Return (x, y) of the center of cell containing provided text 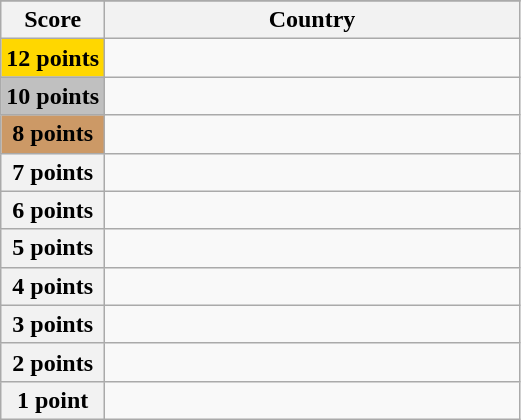
5 points (53, 248)
6 points (53, 210)
12 points (53, 58)
3 points (53, 324)
7 points (53, 172)
2 points (53, 362)
4 points (53, 286)
10 points (53, 96)
1 point (53, 400)
Country (312, 20)
8 points (53, 134)
Score (53, 20)
